From the cell containing the given text, extract its center point as [X, Y] coordinate. 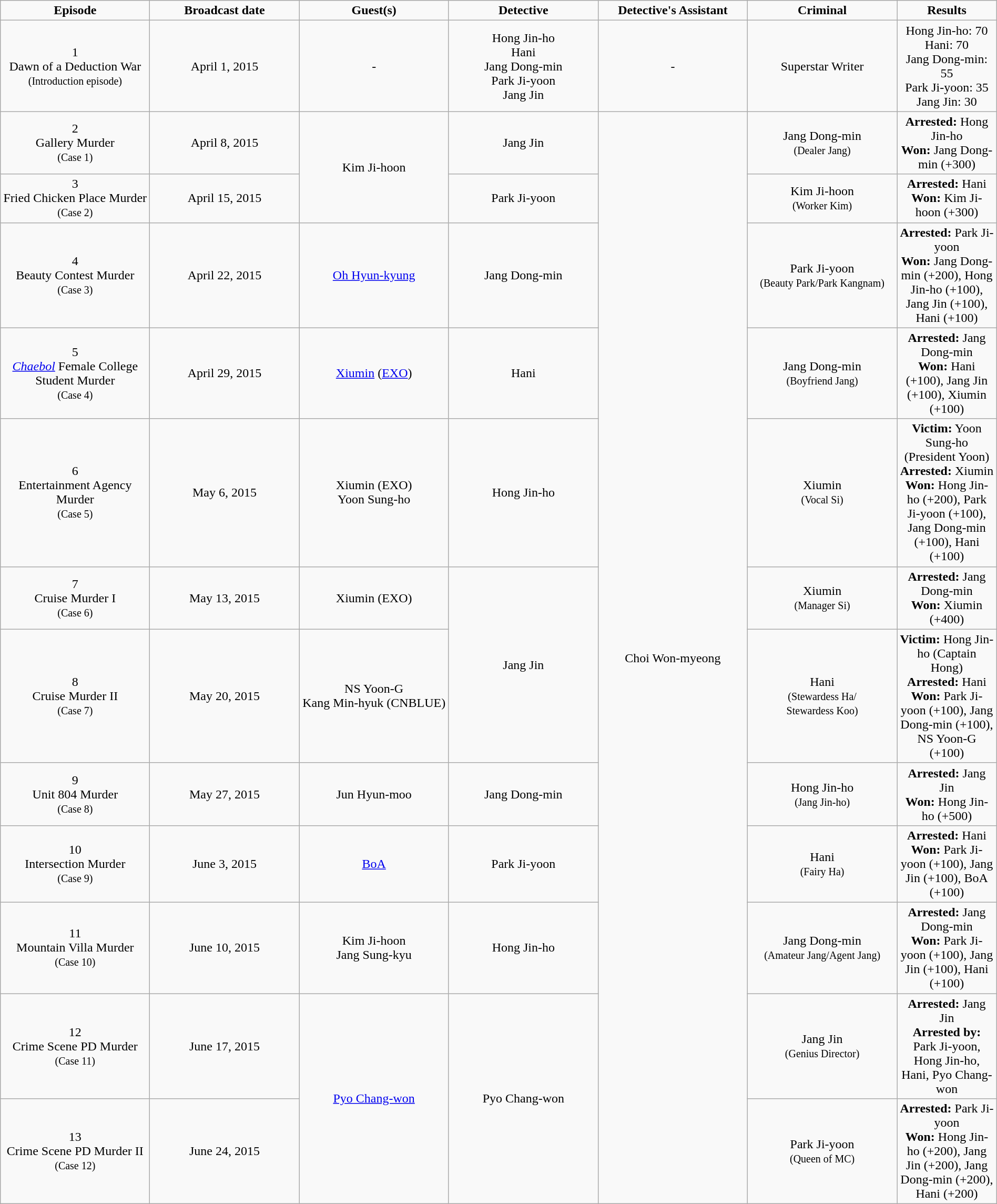
8 Cruise Murder II (Case 7) [75, 696]
June 3, 2015 [225, 864]
April 29, 2015 [225, 373]
Hong Jin-ho: 70Hani: 70Jang Dong-min: 55Park Ji-yoon: 35Jang Jin: 30 [947, 66]
BoA [374, 864]
3 Fried Chicken Place Murder (Case 2) [75, 198]
11 Mountain Villa Murder (Case 10) [75, 948]
June 10, 2015 [225, 948]
Kim Ji-hoon [374, 167]
4 Beauty Contest Murder (Case 3) [75, 275]
April 22, 2015 [225, 275]
Results [947, 11]
May 27, 2015 [225, 794]
Oh Hyun-kyung [374, 275]
2 Gallery Murder (Case 1) [75, 143]
Xiumin (EXO)Yoon Sung-ho [374, 492]
Hani [523, 373]
May 6, 2015 [225, 492]
NS Yoon-G Kang Min-hyuk (CNBLUE) [374, 696]
1 Dawn of a Deduction War (Introduction episode) [75, 66]
6 Entertainment Agency Murder (Case 5) [75, 492]
Arrested: Jang Jin Won: Hong Jin-ho (+500) [947, 794]
Arrested: Jang Dong-min Won: Xiumin (+400) [947, 598]
Hong Jin-hoHaniJang Dong-minPark Ji-yoonJang Jin [523, 66]
Superstar Writer [822, 66]
June 24, 2015 [225, 1151]
Park Ji-yoon (Queen of MC) [822, 1151]
Detective's Assistant [673, 11]
7 Cruise Murder I (Case 6) [75, 598]
Xiumin (Vocal Si) [822, 492]
April 8, 2015 [225, 143]
13 Crime Scene PD Murder II (Case 12) [75, 1151]
Arrested: Jang Dong-min Won: Hani (+100), Jang Jin (+100), Xiumin (+100) [947, 373]
12 Crime Scene PD Murder (Case 11) [75, 1046]
Hong Jin-ho (Jang Jin-ho) [822, 794]
Arrested: Park Ji-yoon Won: Hong Jin-ho (+200), Jang Jin (+200), Jang Dong-min (+200), Hani (+200) [947, 1151]
April 1, 2015 [225, 66]
Episode [75, 11]
Arrested: Park Ji-yoon Won: Jang Dong-min (+200), Hong Jin-ho (+100), Jang Jin (+100), Hani (+100) [947, 275]
9 Unit 804 Murder (Case 8) [75, 794]
May 13, 2015 [225, 598]
Xiumin (Manager Si) [822, 598]
Arrested: Hani Won: Park Ji-yoon (+100), Jang Jin (+100), BoA (+100) [947, 864]
Hani (Fairy Ha) [822, 864]
Broadcast date [225, 11]
Park Ji-yoon (Beauty Park/Park Kangnam) [822, 275]
Jang Dong-min (Dealer Jang) [822, 143]
5 Chaebol Female College Student Murder (Case 4) [75, 373]
Jang Dong-min (Amateur Jang/Agent Jang) [822, 948]
Arrested: Jang Dong-min Won: Park Ji-yoon (+100), Jang Jin (+100), Hani (+100) [947, 948]
Arrested: Hani Won: Kim Ji-hoon (+300) [947, 198]
Arrested: Jang Jin Arrested by: Park Ji-yoon, Hong Jin-ho, Hani, Pyo Chang-won [947, 1046]
Detective [523, 11]
Choi Won-myeong [673, 657]
Guest(s) [374, 11]
10 Intersection Murder (Case 9) [75, 864]
June 17, 2015 [225, 1046]
Jun Hyun-moo [374, 794]
Criminal [822, 11]
Hani (Stewardess Ha/Stewardess Koo) [822, 696]
April 15, 2015 [225, 198]
Kim Ji-hoon (Worker Kim) [822, 198]
Victim: Yoon Sung-ho (President Yoon) Arrested: Xiumin Won: Hong Jin-ho (+200), Park Ji-yoon (+100), Jang Dong-min (+100), Hani (+100) [947, 492]
May 20, 2015 [225, 696]
Arrested: Hong Jin-ho Won: Jang Dong-min (+300) [947, 143]
Jang Dong-min (Boyfriend Jang) [822, 373]
Victim: Hong Jin-ho (Captain Hong) Arrested: Hani Won: Park Ji-yoon (+100), Jang Dong-min (+100), NS Yoon-G (+100) [947, 696]
Kim Ji-hoonJang Sung-kyu [374, 948]
Jang Jin (Genius Director) [822, 1046]
